Return the [X, Y] coordinate for the center point of the cell that contains the specified text.  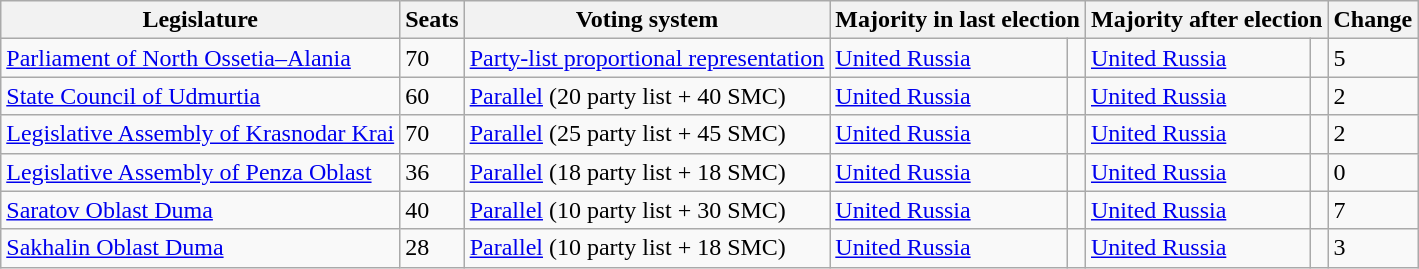
28 [432, 248]
Saratov Oblast Duma [200, 210]
Majority after election [1206, 20]
5 [1373, 58]
Majority in last election [958, 20]
Legislative Assembly of Krasnodar Krai [200, 134]
40 [432, 210]
Voting system [647, 20]
State Council of Udmurtia [200, 96]
Parallel (25 party list + 45 SMC) [647, 134]
Party-list proportional representation [647, 58]
Parliament of North Ossetia–Alania [200, 58]
Parallel (10 party list + 18 SMC) [647, 248]
36 [432, 172]
Parallel (18 party list + 18 SMC) [647, 172]
Sakhalin Oblast Duma [200, 248]
7 [1373, 210]
0 [1373, 172]
Change [1373, 20]
3 [1373, 248]
Parallel (20 party list + 40 SMC) [647, 96]
Legislature [200, 20]
Parallel (10 party list + 30 SMC) [647, 210]
Seats [432, 20]
60 [432, 96]
Legislative Assembly of Penza Oblast [200, 172]
